Provide the (X, Y) coordinate of the cell's center where the given text is located.  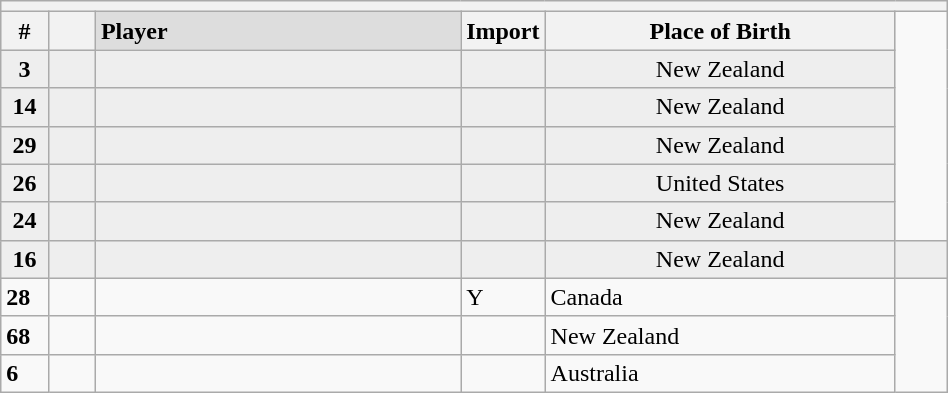
16 (24, 259)
United States (720, 183)
29 (24, 145)
28 (24, 297)
3 (24, 69)
26 (24, 183)
Canada (720, 297)
Y (503, 297)
Player (278, 31)
68 (24, 335)
# (24, 31)
14 (24, 107)
Import (503, 31)
24 (24, 221)
Australia (720, 373)
Place of Birth (720, 31)
6 (24, 373)
